Identify which cell holds the provided text, then report its [x, y] central coordinate. 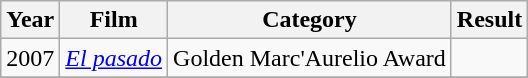
Result [489, 20]
Golden Marc'Aurelio Award [310, 58]
Film [114, 20]
2007 [30, 58]
Year [30, 20]
Category [310, 20]
El pasado [114, 58]
